Search for the cell housing the specified text and yield its (X, Y) center coordinate. 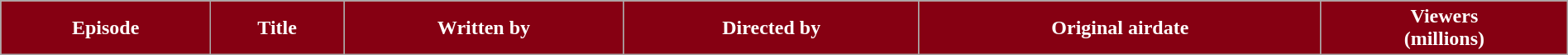
Title (278, 28)
Original airdate (1120, 28)
Viewers(millions) (1444, 28)
Episode (106, 28)
Written by (485, 28)
Directed by (771, 28)
